Extract the (x, y) coordinate from the center of the cell holding the provided text.  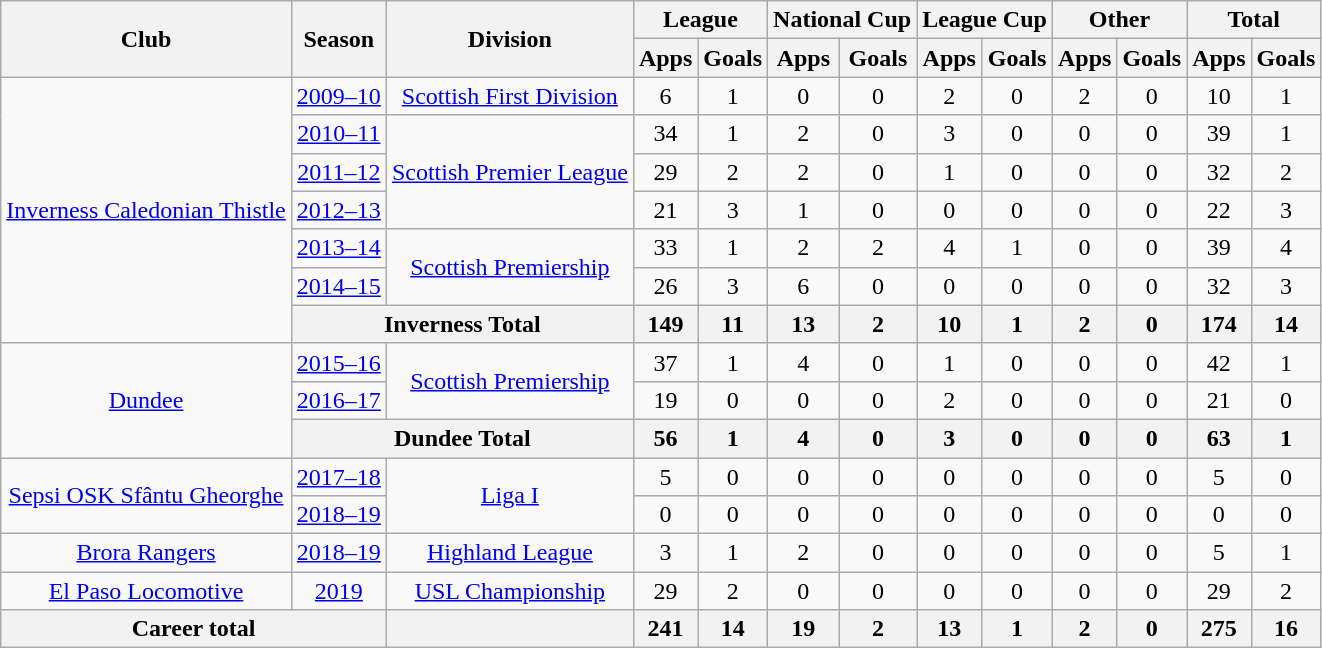
USL Championship (510, 591)
241 (665, 629)
Inverness Total (462, 324)
Career total (194, 629)
Dundee (146, 400)
16 (1286, 629)
Brora Rangers (146, 553)
22 (1219, 210)
2015–16 (338, 362)
Inverness Caledonian Thistle (146, 210)
League Cup (985, 20)
34 (665, 134)
Highland League (510, 553)
Liga I (510, 496)
Club (146, 39)
2016–17 (338, 400)
2017–18 (338, 477)
2009–10 (338, 96)
149 (665, 324)
42 (1219, 362)
Other (1119, 20)
Scottish First Division (510, 96)
2010–11 (338, 134)
63 (1219, 438)
174 (1219, 324)
Scottish Premier League (510, 172)
33 (665, 248)
El Paso Locomotive (146, 591)
Division (510, 39)
37 (665, 362)
2014–15 (338, 286)
League (700, 20)
56 (665, 438)
11 (733, 324)
2019 (338, 591)
2013–14 (338, 248)
2012–13 (338, 210)
275 (1219, 629)
26 (665, 286)
National Cup (842, 20)
2011–12 (338, 172)
Dundee Total (462, 438)
Total (1254, 20)
Sepsi OSK Sfântu Gheorghe (146, 496)
Season (338, 39)
